Return [x, y] of the center of cell containing provided text 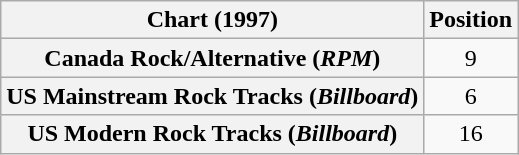
US Mainstream Rock Tracks (Billboard) [212, 96]
Position [471, 20]
9 [471, 58]
Chart (1997) [212, 20]
6 [471, 96]
US Modern Rock Tracks (Billboard) [212, 134]
Canada Rock/Alternative (RPM) [212, 58]
16 [471, 134]
